Search for the cell housing the specified text and yield its [x, y] center coordinate. 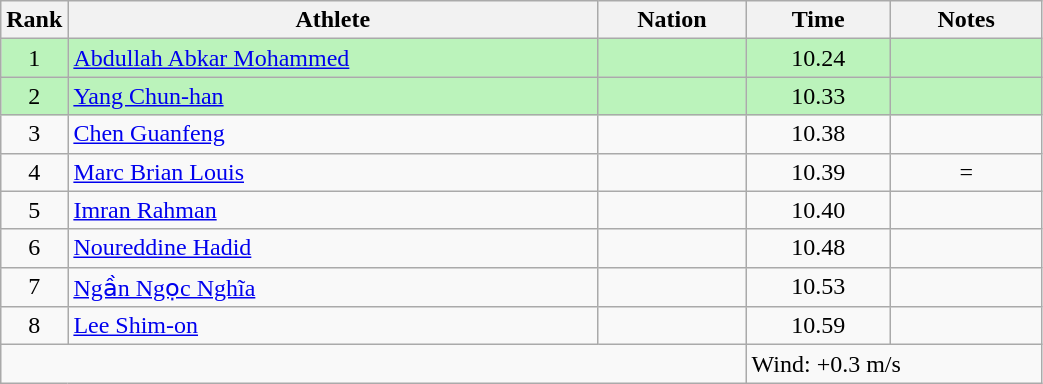
1 [34, 58]
10.53 [818, 287]
10.48 [818, 248]
Abdullah Abkar Mohammed [333, 58]
Imran Rahman [333, 210]
10.40 [818, 210]
6 [34, 248]
10.33 [818, 96]
8 [34, 326]
Athlete [333, 20]
Yang Chun-han [333, 96]
Notes [966, 20]
10.39 [818, 172]
Noureddine Hadid [333, 248]
Rank [34, 20]
Lee Shim-on [333, 326]
Nation [672, 20]
2 [34, 96]
Marc Brian Louis [333, 172]
10.24 [818, 58]
Ngần Ngọc Nghĩa [333, 287]
10.59 [818, 326]
Wind: +0.3 m/s [894, 364]
4 [34, 172]
5 [34, 210]
10.38 [818, 134]
Chen Guanfeng [333, 134]
Time [818, 20]
3 [34, 134]
7 [34, 287]
= [966, 172]
